Provide the (x, y) coordinate of the cell's center where the given text is located.  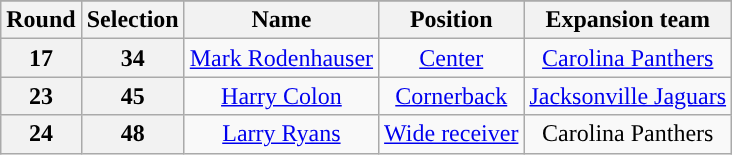
Larry Ryans (281, 134)
Wide receiver (452, 134)
48 (132, 134)
Cornerback (452, 96)
34 (132, 58)
17 (41, 58)
Selection (132, 20)
24 (41, 134)
Expansion team (628, 20)
Jacksonville Jaguars (628, 96)
Mark Rodenhauser (281, 58)
Round (41, 20)
Name (281, 20)
45 (132, 96)
Position (452, 20)
Center (452, 58)
Harry Colon (281, 96)
23 (41, 96)
